Return the [X, Y] coordinate for the center point of the cell that contains the specified text.  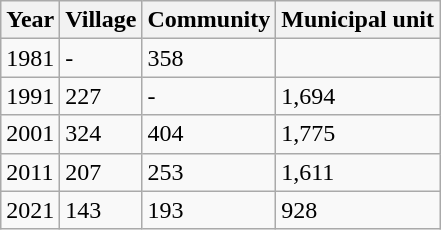
1991 [30, 96]
Year [30, 20]
Municipal unit [358, 20]
358 [209, 58]
2011 [30, 172]
143 [101, 210]
1,694 [358, 96]
227 [101, 96]
928 [358, 210]
207 [101, 172]
2021 [30, 210]
2001 [30, 134]
1,775 [358, 134]
Village [101, 20]
1981 [30, 58]
324 [101, 134]
404 [209, 134]
1,611 [358, 172]
193 [209, 210]
253 [209, 172]
Community [209, 20]
